Return the [x, y] coordinate for the center point of the cell that contains the specified text.  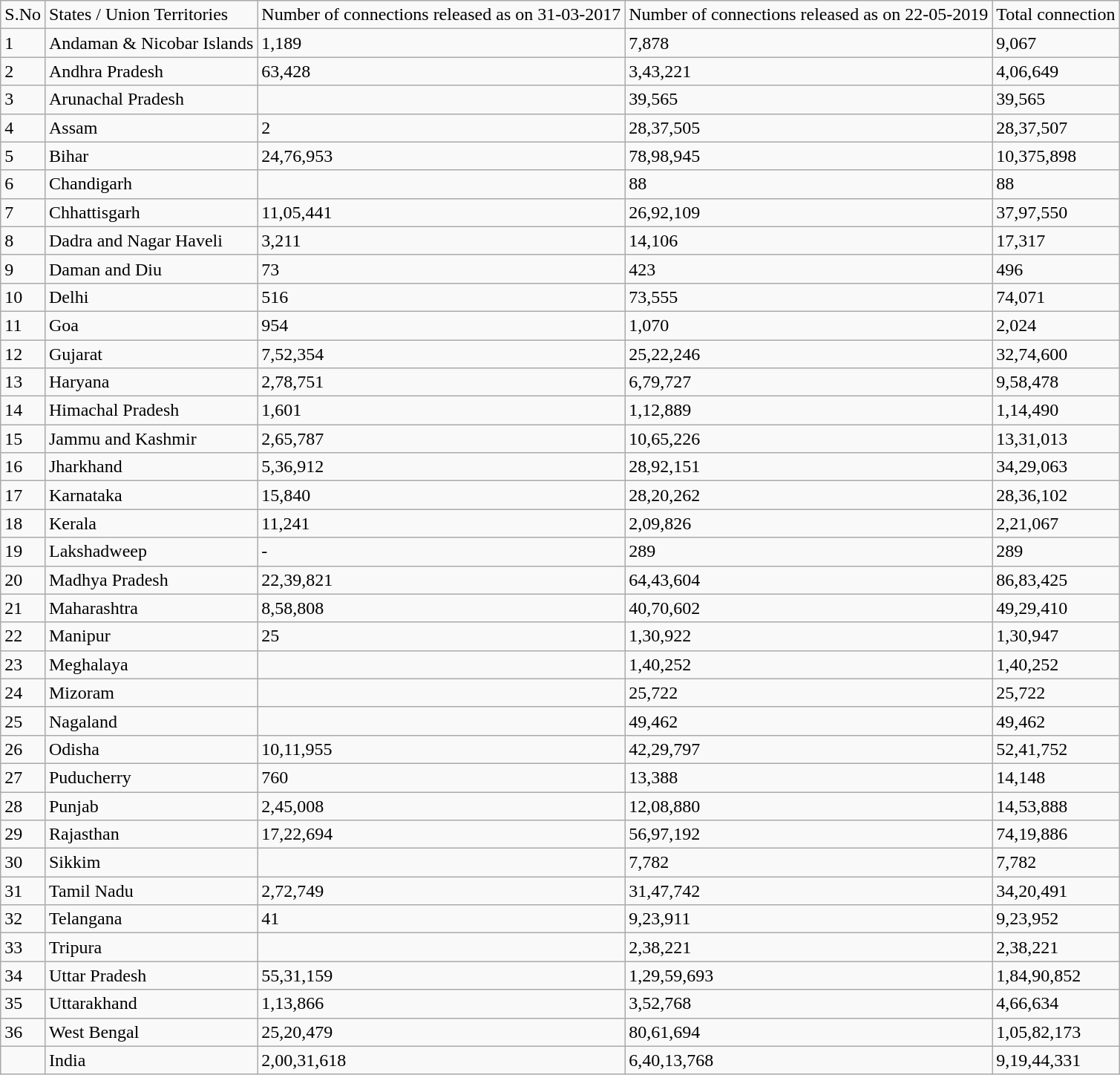
11,241 [441, 523]
516 [441, 297]
11 [23, 325]
32 [23, 919]
2,09,826 [809, 523]
78,98,945 [809, 156]
52,41,752 [1055, 749]
86,83,425 [1055, 580]
West Bengal [151, 1032]
34 [23, 976]
Telangana [151, 919]
Karnataka [151, 495]
28 [23, 806]
9,23,952 [1055, 919]
Dadra and Nagar Haveli [151, 241]
6 [23, 184]
28,36,102 [1055, 495]
India [151, 1060]
40,70,602 [809, 608]
32,74,600 [1055, 354]
41 [441, 919]
33 [23, 947]
Andhra Pradesh [151, 71]
49,29,410 [1055, 608]
10 [23, 297]
8 [23, 241]
Manipur [151, 636]
14,148 [1055, 777]
16 [23, 467]
4,66,634 [1055, 1004]
2,21,067 [1055, 523]
74,071 [1055, 297]
Number of connections released as on 22-05-2019 [809, 15]
Punjab [151, 806]
2,65,787 [441, 439]
34,20,491 [1055, 891]
Uttar Pradesh [151, 976]
Nagaland [151, 721]
74,19,886 [1055, 834]
Lakshadweep [151, 552]
12 [23, 354]
14,53,888 [1055, 806]
2,72,749 [441, 891]
Puducherry [151, 777]
55,31,159 [441, 976]
Chandigarh [151, 184]
64,43,604 [809, 580]
25,22,246 [809, 354]
12,08,880 [809, 806]
42,29,797 [809, 749]
63,428 [441, 71]
20 [23, 580]
1,30,947 [1055, 636]
3 [23, 99]
1,070 [809, 325]
Sikkim [151, 863]
13,388 [809, 777]
17,22,694 [441, 834]
13 [23, 382]
31 [23, 891]
Gujarat [151, 354]
22 [23, 636]
Maharashtra [151, 608]
25,20,479 [441, 1032]
Total connection [1055, 15]
13,31,013 [1055, 439]
States / Union Territories [151, 15]
10,375,898 [1055, 156]
10,11,955 [441, 749]
1,13,866 [441, 1004]
1,05,82,173 [1055, 1032]
3,43,221 [809, 71]
Haryana [151, 382]
35 [23, 1004]
Odisha [151, 749]
14 [23, 411]
3,52,768 [809, 1004]
27 [23, 777]
2,45,008 [441, 806]
3,211 [441, 241]
24 [23, 693]
28,20,262 [809, 495]
Meghalaya [151, 664]
7 [23, 212]
31,47,742 [809, 891]
Chhattisgarh [151, 212]
7,878 [809, 43]
56,97,192 [809, 834]
73,555 [809, 297]
Tripura [151, 947]
26 [23, 749]
1 [23, 43]
26,92,109 [809, 212]
8,58,808 [441, 608]
9,19,44,331 [1055, 1060]
Himachal Pradesh [151, 411]
7,52,354 [441, 354]
30 [23, 863]
9,23,911 [809, 919]
5 [23, 156]
S.No [23, 15]
18 [23, 523]
Kerala [151, 523]
5,36,912 [441, 467]
37,97,550 [1055, 212]
34,29,063 [1055, 467]
10,65,226 [809, 439]
Bihar [151, 156]
Number of connections released as on 31-03-2017 [441, 15]
Madhya Pradesh [151, 580]
- [441, 552]
29 [23, 834]
9 [23, 269]
15 [23, 439]
28,92,151 [809, 467]
423 [809, 269]
2,00,31,618 [441, 1060]
Uttarakhand [151, 1004]
21 [23, 608]
Delhi [151, 297]
2,024 [1055, 325]
Mizoram [151, 693]
Arunachal Pradesh [151, 99]
760 [441, 777]
1,30,922 [809, 636]
15,840 [441, 495]
954 [441, 325]
73 [441, 269]
80,61,694 [809, 1032]
28,37,505 [809, 128]
17,317 [1055, 241]
1,189 [441, 43]
11,05,441 [441, 212]
6,79,727 [809, 382]
17 [23, 495]
28,37,507 [1055, 128]
Assam [151, 128]
2,78,751 [441, 382]
1,601 [441, 411]
24,76,953 [441, 156]
1,84,90,852 [1055, 976]
Jharkhand [151, 467]
Goa [151, 325]
6,40,13,768 [809, 1060]
Daman and Diu [151, 269]
1,12,889 [809, 411]
1,14,490 [1055, 411]
1,29,59,693 [809, 976]
9,58,478 [1055, 382]
Tamil Nadu [151, 891]
22,39,821 [441, 580]
23 [23, 664]
496 [1055, 269]
9,067 [1055, 43]
Jammu and Kashmir [151, 439]
36 [23, 1032]
19 [23, 552]
4 [23, 128]
14,106 [809, 241]
Andaman & Nicobar Islands [151, 43]
4,06,649 [1055, 71]
Rajasthan [151, 834]
